Scan for the cell matching the given text and deliver its [x, y] coordinate at center. 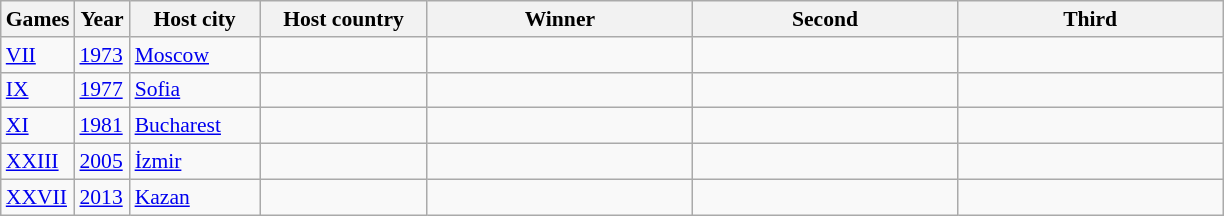
1973 [102, 55]
Host city [195, 19]
Host country [344, 19]
Games [38, 19]
Third [1090, 19]
Kazan [195, 197]
XXIII [38, 162]
Winner [560, 19]
1981 [102, 126]
1977 [102, 90]
XI [38, 126]
Bucharest [195, 126]
2005 [102, 162]
Year [102, 19]
Moscow [195, 55]
2013 [102, 197]
XXVII [38, 197]
Sofia [195, 90]
IX [38, 90]
İzmir [195, 162]
VII [38, 55]
Second [824, 19]
